Pinpoint the cell where the given text exists, returning its [x, y] midpoint coordinate. 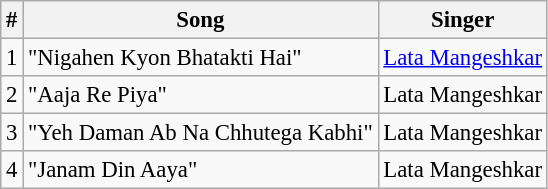
Singer [462, 20]
Song [200, 20]
3 [12, 133]
"Yeh Daman Ab Na Chhutega Kabhi" [200, 133]
2 [12, 95]
"Nigahen Kyon Bhatakti Hai" [200, 58]
"Aaja Re Piya" [200, 95]
4 [12, 170]
"Janam Din Aaya" [200, 170]
1 [12, 58]
# [12, 20]
